Provide the (X, Y) coordinate of the cell's center where the given text is located.  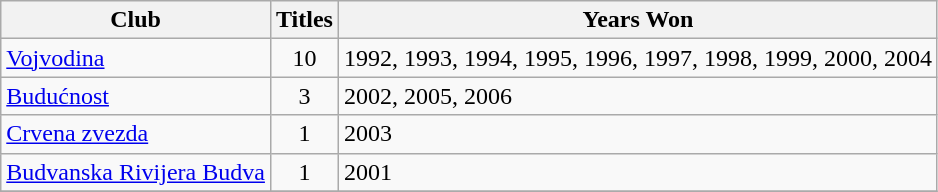
Titles (304, 20)
2002, 2005, 2006 (638, 96)
Crvena zvezda (136, 134)
Years Won (638, 20)
1992, 1993, 1994, 1995, 1996, 1997, 1998, 1999, 2000, 2004 (638, 58)
3 (304, 96)
Vojvodina (136, 58)
Budućnost (136, 96)
10 (304, 58)
2001 (638, 172)
2003 (638, 134)
Club (136, 20)
Budvanska Rivijera Budva (136, 172)
